Capture the cell that displays the provided text and extract its (x, y) central coordinate. 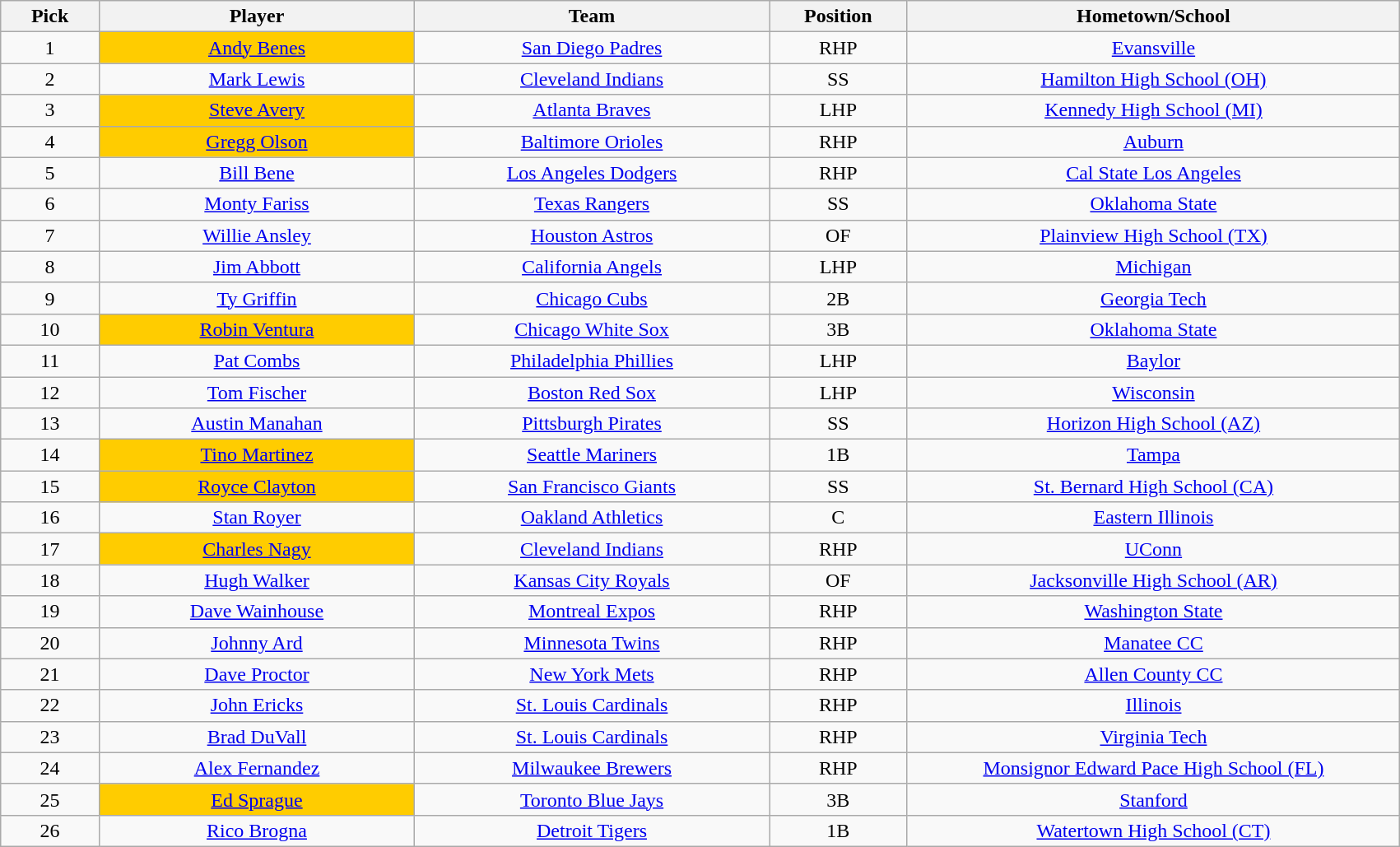
John Ericks (257, 705)
Johnny Ard (257, 643)
Pat Combs (257, 361)
Baltimore Orioles (593, 142)
4 (50, 142)
15 (50, 486)
1 (50, 48)
19 (50, 612)
Auburn (1154, 142)
Brad DuVall (257, 737)
3 (50, 110)
Charles Nagy (257, 549)
Mark Lewis (257, 79)
Milwaukee Brewers (593, 768)
Houston Astros (593, 235)
2 (50, 79)
Plainview High School (TX) (1154, 235)
UConn (1154, 549)
Rico Brogna (257, 831)
8 (50, 267)
6 (50, 204)
Stan Royer (257, 518)
Pittsburgh Pirates (593, 424)
7 (50, 235)
Wisconsin (1154, 393)
Tampa (1154, 455)
11 (50, 361)
Pick (50, 16)
Royce Clayton (257, 486)
16 (50, 518)
Jim Abbott (257, 267)
22 (50, 705)
Kansas City Royals (593, 580)
Tom Fischer (257, 393)
Bill Bene (257, 173)
26 (50, 831)
20 (50, 643)
Gregg Olson (257, 142)
San Diego Padres (593, 48)
23 (50, 737)
24 (50, 768)
California Angels (593, 267)
5 (50, 173)
Team (593, 16)
Hometown/School (1154, 16)
Virginia Tech (1154, 737)
Monty Fariss (257, 204)
Allen County CC (1154, 674)
Atlanta Braves (593, 110)
Georgia Tech (1154, 298)
Monsignor Edward Pace High School (FL) (1154, 768)
Jacksonville High School (AR) (1154, 580)
9 (50, 298)
Michigan (1154, 267)
Ed Sprague (257, 799)
21 (50, 674)
Dave Proctor (257, 674)
Hugh Walker (257, 580)
St. Bernard High School (CA) (1154, 486)
Oakland Athletics (593, 518)
Position (839, 16)
Boston Red Sox (593, 393)
Seattle Mariners (593, 455)
San Francisco Giants (593, 486)
Manatee CC (1154, 643)
Andy Benes (257, 48)
Austin Manahan (257, 424)
Chicago Cubs (593, 298)
Montreal Expos (593, 612)
10 (50, 329)
Tino Martinez (257, 455)
Toronto Blue Jays (593, 799)
Philadelphia Phillies (593, 361)
Horizon High School (AZ) (1154, 424)
Alex Fernandez (257, 768)
Texas Rangers (593, 204)
Minnesota Twins (593, 643)
Washington State (1154, 612)
Illinois (1154, 705)
17 (50, 549)
C (839, 518)
Baylor (1154, 361)
25 (50, 799)
New York Mets (593, 674)
Eastern Illinois (1154, 518)
Hamilton High School (OH) (1154, 79)
Evansville (1154, 48)
Watertown High School (CT) (1154, 831)
18 (50, 580)
Ty Griffin (257, 298)
Stanford (1154, 799)
2B (839, 298)
Dave Wainhouse (257, 612)
13 (50, 424)
Robin Ventura (257, 329)
Willie Ansley (257, 235)
Player (257, 16)
Chicago White Sox (593, 329)
Steve Avery (257, 110)
Cal State Los Angeles (1154, 173)
14 (50, 455)
12 (50, 393)
Kennedy High School (MI) (1154, 110)
Los Angeles Dodgers (593, 173)
Detroit Tigers (593, 831)
